Extract the [X, Y] coordinate from the center of the cell holding the provided text.  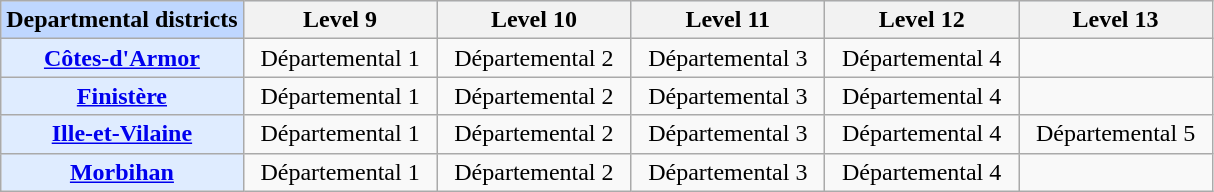
Departmental districts [122, 20]
Ille-et-Vilaine [122, 134]
Level 13 [1116, 20]
Level 10 [534, 20]
Level 12 [922, 20]
Départemental 5 [1116, 134]
Morbihan [122, 172]
Level 11 [728, 20]
Finistère [122, 96]
Côtes-d'Armor [122, 58]
Level 9 [340, 20]
